Search for the cell housing the specified text and yield its (x, y) center coordinate. 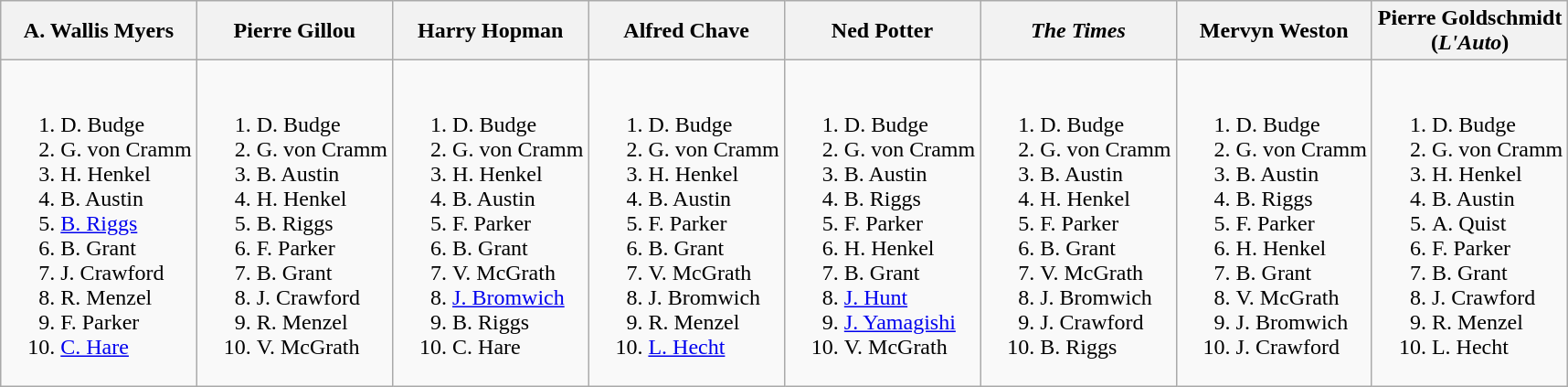
A. Wallis Myers (99, 31)
The Times (1078, 31)
D. Budge G. von Cramm B. Austin H. Henkel B. Riggs F. Parker B. Grant J. Crawford R. Menzel V. McGrath (294, 223)
Harry Hopman (491, 31)
D. Budge G. von Cramm B. Austin B. Riggs F. Parker H. Henkel B. Grant V. McGrath J. Bromwich J. Crawford (1274, 223)
D. Budge G. von Cramm B. Austin B. Riggs F. Parker H. Henkel B. Grant J. Hunt J. Yamagishi V. McGrath (882, 223)
D. Budge G. von Cramm H. Henkel B. Austin F. Parker B. Grant V. McGrath J. Bromwich B. Riggs C. Hare (491, 223)
Pierre Goldschmidt(L'Auto) (1469, 31)
D. Budge G. von Cramm H. Henkel B. Austin A. Quist F. Parker B. Grant J. Crawford R. Menzel L. Hecht (1469, 223)
Ned Potter (882, 31)
Alfred Chave (686, 31)
Mervyn Weston (1274, 31)
Pierre Gillou (294, 31)
D. Budge G. von Cramm H. Henkel B. Austin B. Riggs B. Grant J. Crawford R. Menzel F. Parker C. Hare (99, 223)
D. Budge G. von Cramm B. Austin H. Henkel F. Parker B. Grant V. McGrath J. Bromwich J. Crawford B. Riggs (1078, 223)
D. Budge G. von Cramm H. Henkel B. Austin F. Parker B. Grant V. McGrath J. Bromwich R. Menzel L. Hecht (686, 223)
